Search for the cell housing the specified text and yield its (X, Y) center coordinate. 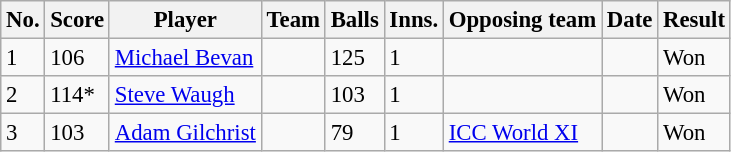
125 (354, 58)
Result (694, 20)
79 (354, 133)
114* (78, 95)
3 (23, 133)
2 (23, 95)
Date (630, 20)
106 (78, 58)
Adam Gilchrist (185, 133)
No. (23, 20)
Player (185, 20)
Steve Waugh (185, 95)
Team (293, 20)
Michael Bevan (185, 58)
Balls (354, 20)
Opposing team (522, 20)
ICC World XI (522, 133)
Score (78, 20)
Inns. (414, 20)
